From the cell containing the given text, extract its center point as (X, Y) coordinate. 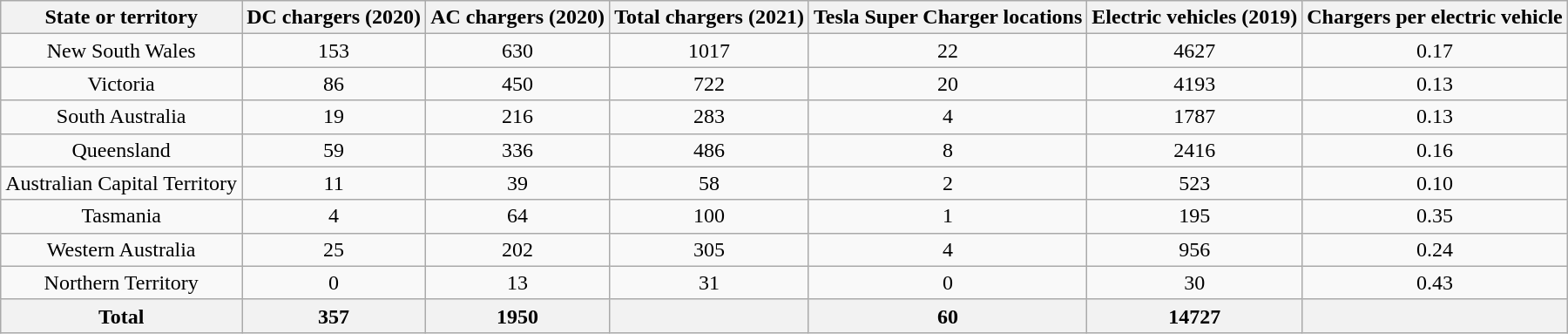
523 (1195, 183)
1 (948, 216)
216 (517, 117)
30 (1195, 283)
19 (335, 117)
0.10 (1435, 183)
Electric vehicles (2019) (1195, 17)
86 (335, 84)
100 (709, 216)
2 (948, 183)
AC chargers (2020) (517, 17)
336 (517, 150)
153 (335, 51)
0.16 (1435, 150)
60 (948, 316)
31 (709, 283)
195 (1195, 216)
450 (517, 84)
14727 (1195, 316)
11 (335, 183)
Queensland (122, 150)
Australian Capital Territory (122, 183)
Total chargers (2021) (709, 17)
Northern Territory (122, 283)
8 (948, 150)
0.24 (1435, 249)
State or territory (122, 17)
0.17 (1435, 51)
4193 (1195, 84)
Western Australia (122, 249)
4627 (1195, 51)
25 (335, 249)
20 (948, 84)
1950 (517, 316)
202 (517, 249)
1017 (709, 51)
39 (517, 183)
283 (709, 117)
956 (1195, 249)
Victoria (122, 84)
59 (335, 150)
305 (709, 249)
Tesla Super Charger locations (948, 17)
DC chargers (2020) (335, 17)
13 (517, 283)
Total (122, 316)
New South Wales (122, 51)
0.35 (1435, 216)
722 (709, 84)
58 (709, 183)
Tasmania (122, 216)
0.43 (1435, 283)
357 (335, 316)
630 (517, 51)
22 (948, 51)
64 (517, 216)
486 (709, 150)
1787 (1195, 117)
South Australia (122, 117)
2416 (1195, 150)
Chargers per electric vehicle (1435, 17)
